Provide the [x, y] coordinate of the cell's center where the given text is located.  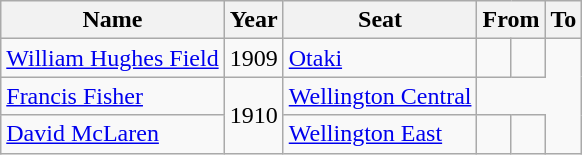
William Hughes Field [112, 58]
From [511, 20]
David McLaren [112, 134]
Francis Fisher [112, 96]
Year [254, 20]
Otaki [380, 58]
Wellington East [380, 134]
Wellington Central [380, 96]
Seat [380, 20]
1909 [254, 58]
Name [112, 20]
1910 [254, 115]
To [564, 20]
